Capture the cell that displays the provided text and extract its [x, y] central coordinate. 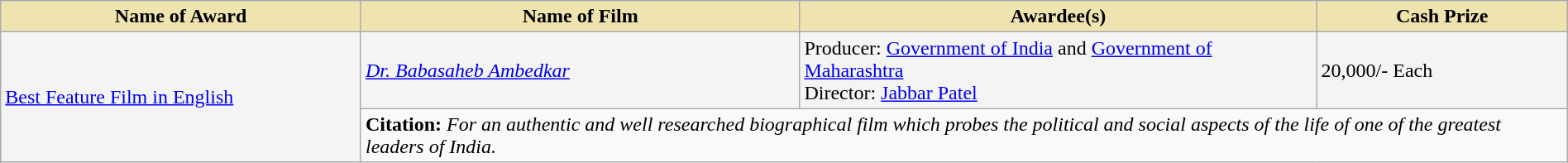
Name of Film [580, 17]
20,000/- Each [1442, 70]
Producer: Government of India and Government of MaharashtraDirector: Jabbar Patel [1059, 70]
Dr. Babasaheb Ambedkar [580, 70]
Awardee(s) [1059, 17]
Cash Prize [1442, 17]
Best Feature Film in English [181, 98]
Name of Award [181, 17]
